For the text-containing cell, return its midpoint in (x, y) coordinate format. 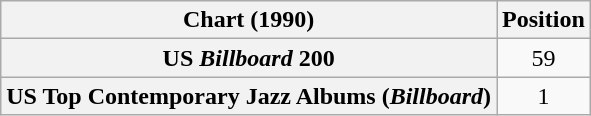
Chart (1990) (249, 20)
US Top Contemporary Jazz Albums (Billboard) (249, 96)
59 (544, 58)
US Billboard 200 (249, 58)
1 (544, 96)
Position (544, 20)
